Scan for the cell matching the given text and deliver its (x, y) coordinate at center. 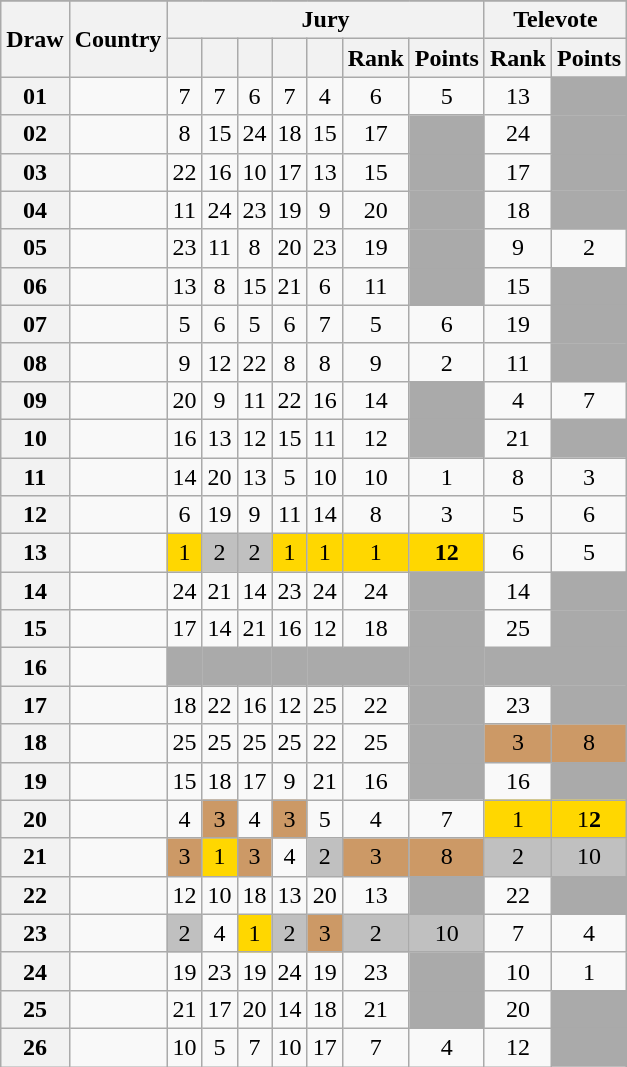
Draw (35, 39)
26 (35, 1047)
06 (35, 286)
03 (35, 172)
Jury (326, 20)
01 (35, 96)
08 (35, 362)
02 (35, 134)
04 (35, 210)
09 (35, 400)
07 (35, 324)
05 (35, 248)
Country (118, 39)
Televote (555, 20)
